Scan for the cell matching the given text and deliver its (X, Y) coordinate at center. 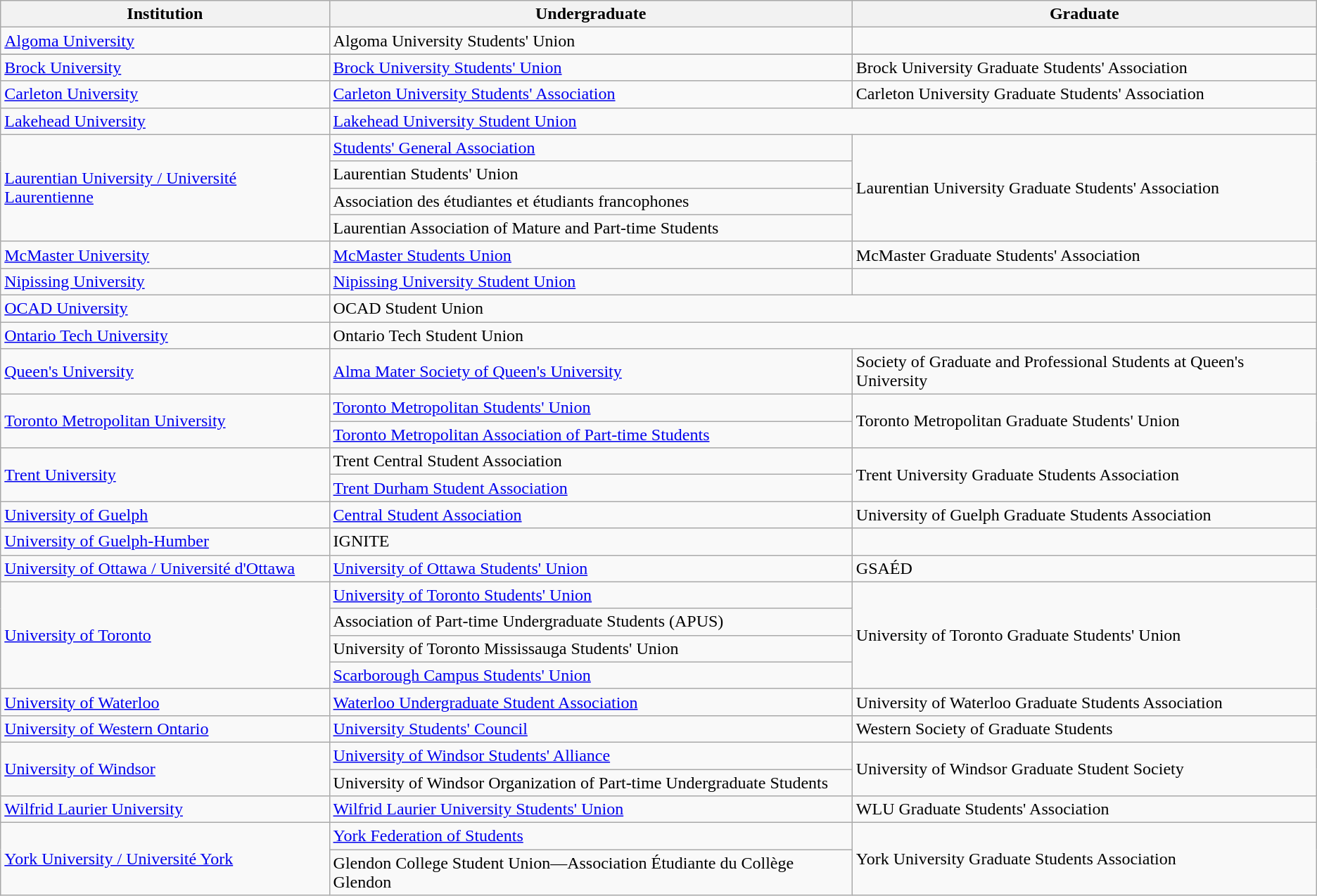
Laurentian Students' Union (591, 174)
Trent Durham Student Association (591, 488)
University of Windsor Organization of Part-time Undergraduate Students (591, 783)
Algoma University (165, 41)
Nipissing University (165, 281)
Institution (165, 14)
University of Toronto Graduate Students' Union (1084, 635)
Toronto Metropolitan Association of Part-time Students (591, 435)
Society of Graduate and Professional Students at Queen's University (1084, 371)
Wilfrid Laurier University (165, 809)
Toronto Metropolitan Students' Union (591, 408)
Wilfrid Laurier University Students' Union (591, 809)
Glendon College Student Union—Association Étudiante du Collège Glendon (591, 872)
Undergraduate (591, 14)
University of Windsor Students' Alliance (591, 755)
University of Toronto (165, 635)
University of Windsor (165, 769)
Trent Central Student Association (591, 461)
McMaster Graduate Students' Association (1084, 255)
University of Toronto Students' Union (591, 595)
GSAÉD (1084, 568)
Trent University Graduate Students Association (1084, 475)
Association of Part-time Undergraduate Students (APUS) (591, 622)
McMaster University (165, 255)
University of Guelph-Humber (165, 542)
Brock University (165, 68)
Carleton University Graduate Students' Association (1084, 94)
Laurentian University Graduate Students' Association (1084, 188)
Carleton University (165, 94)
Nipissing University Student Union (591, 281)
Laurentian Association of Mature and Part-time Students (591, 228)
Students' General Association (591, 148)
University of Ottawa / Université d'Ottawa (165, 568)
University of Toronto Mississauga Students' Union (591, 648)
University of Guelph Graduate Students Association (1084, 515)
Brock University Graduate Students' Association (1084, 68)
Ontario Tech Student Union (823, 335)
Brock University Students' Union (591, 68)
Ontario Tech University (165, 335)
University of Waterloo (165, 702)
IGNITE (591, 542)
Lakehead University Student Union (823, 121)
York Federation of Students (591, 836)
Association des étudiantes et étudiants francophones (591, 201)
Waterloo Undergraduate Student Association (591, 702)
University Students' Council (591, 729)
Graduate (1084, 14)
Carleton University Students' Association (591, 94)
Toronto Metropolitan Graduate Students' Union (1084, 421)
Queen's University (165, 371)
McMaster Students Union (591, 255)
Laurentian University / Université Laurentienne (165, 188)
University of Western Ontario (165, 729)
Toronto Metropolitan University (165, 421)
University of Guelph (165, 515)
York University Graduate Students Association (1084, 859)
Western Society of Graduate Students (1084, 729)
OCAD University (165, 308)
University of Ottawa Students' Union (591, 568)
Algoma University Students' Union (591, 41)
Lakehead University (165, 121)
OCAD Student Union (823, 308)
University of Windsor Graduate Student Society (1084, 769)
Alma Mater Society of Queen's University (591, 371)
Trent University (165, 475)
University of Waterloo Graduate Students Association (1084, 702)
Central Student Association (591, 515)
WLU Graduate Students' Association (1084, 809)
Scarborough Campus Students' Union (591, 675)
York University / Université York (165, 859)
